Return the [X, Y] coordinate for the center point of the cell that contains the specified text.  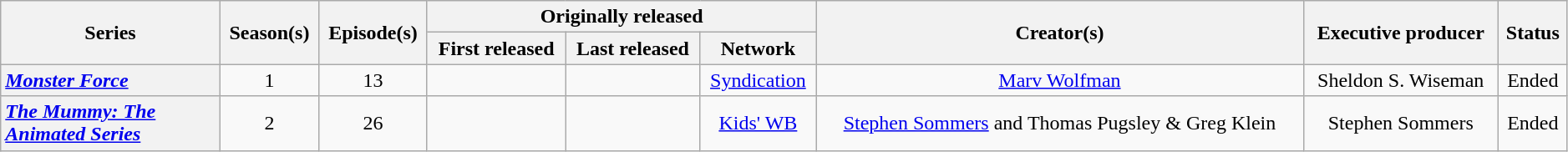
2 [269, 124]
Kids' WB [759, 124]
Creator(s) [1059, 33]
26 [373, 124]
Executive producer [1400, 33]
Marv Wolfman [1059, 80]
Series [110, 33]
Episode(s) [373, 33]
Originally released [622, 17]
Last released [633, 48]
Monster Force [110, 80]
Stephen Sommers and Thomas Pugsley & Greg Klein [1059, 124]
First released [496, 48]
Syndication [759, 80]
Network [759, 48]
Season(s) [269, 33]
13 [373, 80]
Status [1532, 33]
Stephen Sommers [1400, 124]
1 [269, 80]
Sheldon S. Wiseman [1400, 80]
The Mummy: The Animated Series [110, 124]
